Identify which cell holds the provided text, then report its [X, Y] central coordinate. 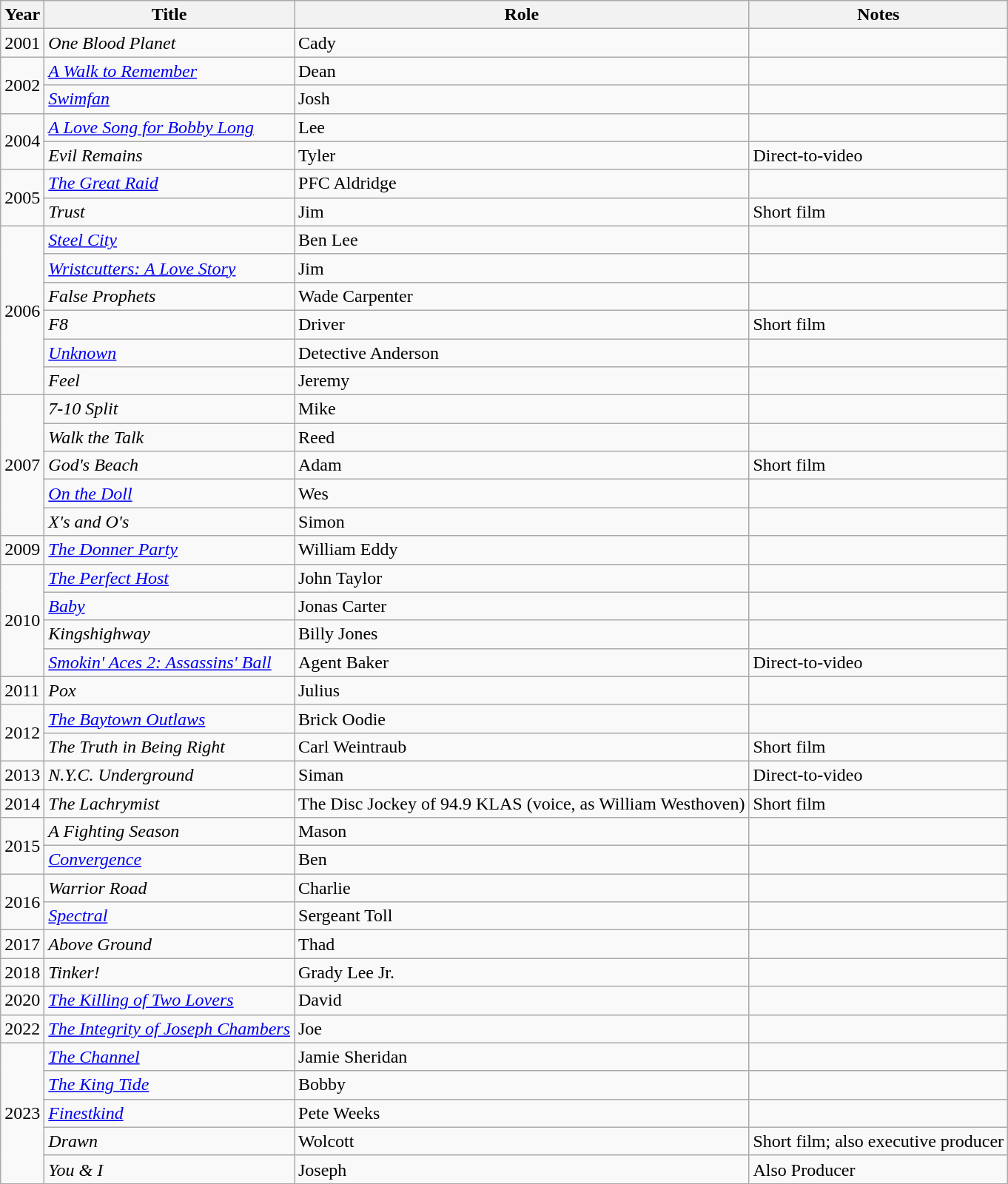
Pox [169, 690]
Julius [522, 690]
2012 [22, 733]
Wristcutters: A Love Story [169, 268]
Notes [878, 15]
2005 [22, 198]
Jeremy [522, 381]
Simon [522, 522]
Bobby [522, 1085]
Mike [522, 409]
Reed [522, 437]
Ben Lee [522, 240]
2023 [22, 1113]
Tyler [522, 155]
Sergeant Toll [522, 916]
2020 [22, 1000]
The Channel [169, 1057]
Detective Anderson [522, 353]
One Blood Planet [169, 43]
F8 [169, 324]
N.Y.C. Underground [169, 775]
John Taylor [522, 578]
PFC Aldridge [522, 184]
A Fighting Season [169, 832]
Kingshighway [169, 634]
X's and O's [169, 522]
A Love Song for Bobby Long [169, 127]
Lee [522, 127]
Drawn [169, 1141]
Evil Remains [169, 155]
Feel [169, 381]
On the Doll [169, 494]
2016 [22, 902]
Siman [522, 775]
Dean [522, 71]
2011 [22, 690]
You & I [169, 1169]
2006 [22, 310]
Ben [522, 860]
Jamie Sheridan [522, 1057]
Josh [522, 99]
Title [169, 15]
False Prophets [169, 296]
Pete Weeks [522, 1113]
Swimfan [169, 99]
Jonas Carter [522, 606]
Brick Oodie [522, 719]
Trust [169, 212]
2001 [22, 43]
The Perfect Host [169, 578]
Joe [522, 1029]
The Killing of Two Lovers [169, 1000]
Steel City [169, 240]
Convergence [169, 860]
Smokin' Aces 2: Assassins' Ball [169, 662]
2015 [22, 846]
Charlie [522, 888]
2018 [22, 972]
2022 [22, 1029]
Cady [522, 43]
Grady Lee Jr. [522, 972]
The Truth in Being Right [169, 747]
A Walk to Remember [169, 71]
David [522, 1000]
Wolcott [522, 1141]
Wade Carpenter [522, 296]
Also Producer [878, 1169]
2013 [22, 775]
Spectral [169, 916]
William Eddy [522, 550]
Carl Weintraub [522, 747]
2014 [22, 803]
2007 [22, 465]
Above Ground [169, 944]
Role [522, 15]
Finestkind [169, 1113]
Tinker! [169, 972]
2009 [22, 550]
Driver [522, 324]
God's Beach [169, 465]
Baby [169, 606]
Year [22, 15]
The Baytown Outlaws [169, 719]
2004 [22, 141]
Joseph [522, 1169]
2010 [22, 620]
2017 [22, 944]
Wes [522, 494]
The King Tide [169, 1085]
Adam [522, 465]
Short film; also executive producer [878, 1141]
Billy Jones [522, 634]
The Disc Jockey of 94.9 KLAS (voice, as William Westhoven) [522, 803]
The Integrity of Joseph Chambers [169, 1029]
2002 [22, 85]
The Lachrymist [169, 803]
Unknown [169, 353]
Mason [522, 832]
Walk the Talk [169, 437]
Warrior Road [169, 888]
Thad [522, 944]
Agent Baker [522, 662]
The Great Raid [169, 184]
7-10 Split [169, 409]
The Donner Party [169, 550]
